Scan for the cell matching the given text and deliver its (x, y) coordinate at center. 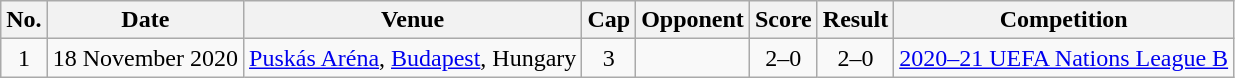
Cap (609, 20)
2020–21 UEFA Nations League B (1064, 58)
1 (24, 58)
No. (24, 20)
Puskás Aréna, Budapest, Hungary (413, 58)
Result (855, 20)
Competition (1064, 20)
Venue (413, 20)
Score (783, 20)
3 (609, 58)
Opponent (693, 20)
Date (145, 20)
18 November 2020 (145, 58)
